For the text-containing cell, return its midpoint in [X, Y] coordinate format. 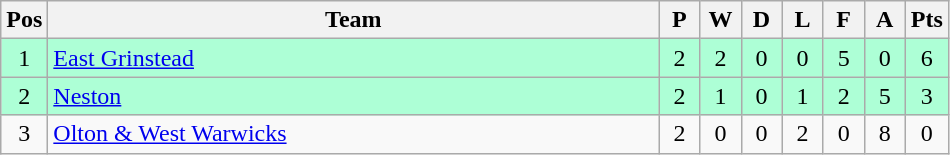
A [884, 20]
East Grinstead [354, 58]
Neston [354, 96]
Pos [24, 20]
Olton & West Warwicks [354, 134]
Team [354, 20]
L [802, 20]
W [720, 20]
P [680, 20]
8 [884, 134]
F [844, 20]
D [762, 20]
Pts [926, 20]
6 [926, 58]
